From the cell containing the given text, extract its center point as (X, Y) coordinate. 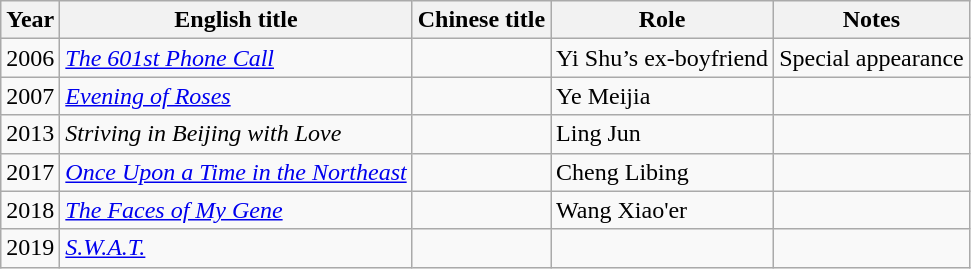
2018 (30, 210)
English title (236, 20)
Year (30, 20)
Striving in Beijing with Love (236, 134)
Cheng Libing (662, 172)
The Faces of My Gene (236, 210)
Yi Shu’s ex-boyfriend (662, 58)
Chinese title (481, 20)
The 601st Phone Call (236, 58)
2013 (30, 134)
Ling Jun (662, 134)
Evening of Roses (236, 96)
2017 (30, 172)
Notes (872, 20)
2007 (30, 96)
Ye Meijia (662, 96)
Wang Xiao'er (662, 210)
Role (662, 20)
Special appearance (872, 58)
2006 (30, 58)
Once Upon a Time in the Northeast (236, 172)
2019 (30, 248)
S.W.A.T. (236, 248)
